Find where the given text appears and provide that cell's center as [x, y] coordinate. 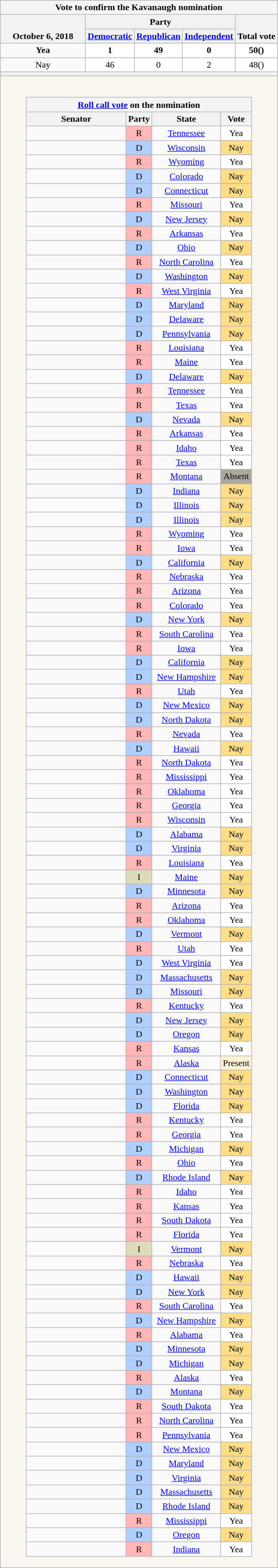
Absent [236, 476]
Present [236, 1063]
October 6, 2018 [43, 29]
Republican [158, 36]
Democratic [110, 36]
2 [209, 65]
Vote to confirm the Kavanaugh nomination [139, 8]
48() [256, 65]
Independent [209, 36]
Total vote [256, 29]
State [186, 119]
46 [110, 65]
49 [158, 50]
50() [256, 50]
Vote [236, 119]
1 [110, 50]
Roll call vote on the nomination [139, 104]
Senator [76, 119]
